Locate the cell with the specified text and output its (X, Y) center coordinate. 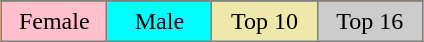
Top 16 (370, 21)
Top 10 (264, 21)
Female (54, 21)
Male (160, 21)
